Search for the cell housing the specified text and yield its [x, y] center coordinate. 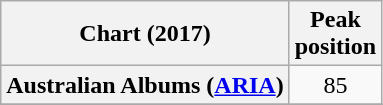
Australian Albums (ARIA) [145, 85]
Chart (2017) [145, 34]
Peak position [335, 34]
85 [335, 85]
